From the cell containing the given text, extract its center point as [X, Y] coordinate. 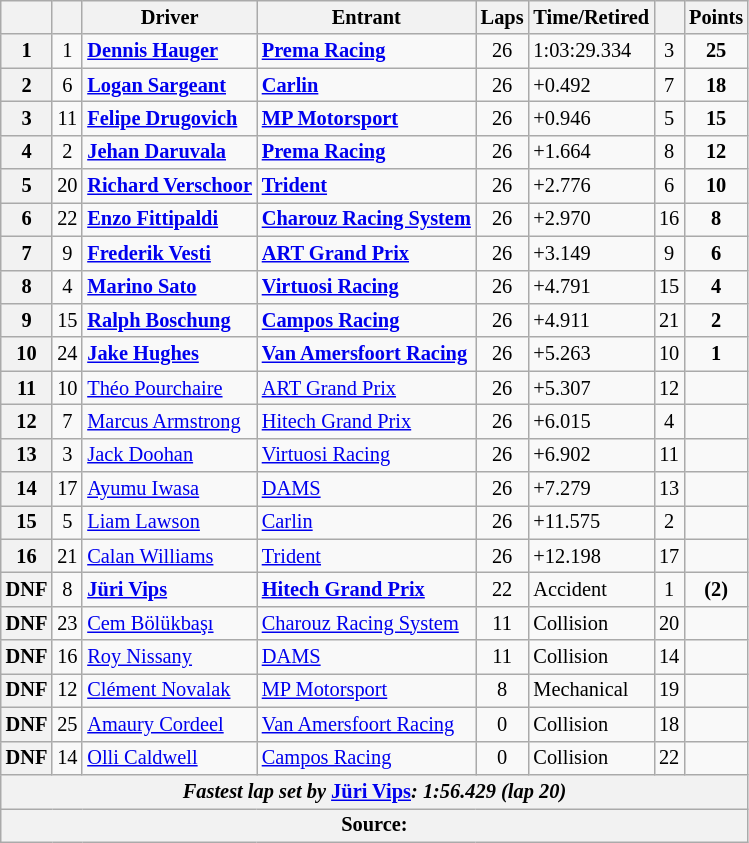
Amaury Cordeel [169, 724]
Liam Lawson [169, 522]
1:03:29.334 [591, 51]
Accident [591, 589]
Jack Doohan [169, 455]
+4.791 [591, 287]
Laps [502, 17]
+0.492 [591, 85]
Felipe Drugovich [169, 118]
Richard Verschoor [169, 186]
Entrant [366, 17]
Ayumu Iwasa [169, 489]
+7.279 [591, 489]
Fastest lap set by Jüri Vips: 1:56.429 (lap 20) [374, 791]
Enzo Fittipaldi [169, 219]
Théo Pourchaire [169, 388]
+12.198 [591, 556]
Logan Sargeant [169, 85]
24 [67, 354]
+4.911 [591, 320]
Mechanical [591, 690]
+6.015 [591, 421]
Marcus Armstrong [169, 421]
(2) [716, 589]
+0.946 [591, 118]
23 [67, 623]
Olli Caldwell [169, 758]
Time/Retired [591, 17]
Points [716, 17]
+5.263 [591, 354]
Dennis Hauger [169, 51]
Calan Williams [169, 556]
+3.149 [591, 253]
Clément Novalak [169, 690]
+1.664 [591, 152]
Ralph Boschung [169, 320]
Source: [374, 825]
Frederik Vesti [169, 253]
Marino Sato [169, 287]
+5.307 [591, 388]
Roy Nissany [169, 657]
+11.575 [591, 522]
Driver [169, 17]
+6.902 [591, 455]
+2.970 [591, 219]
19 [669, 690]
Jehan Daruvala [169, 152]
+2.776 [591, 186]
Jake Hughes [169, 354]
Jüri Vips [169, 589]
Cem Bölükbaşı [169, 623]
